Provide the (X, Y) coordinate of the cell's center where the given text is located.  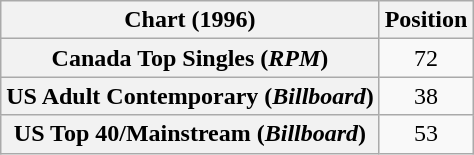
US Top 40/Mainstream (Billboard) (190, 134)
38 (426, 96)
Position (426, 20)
Canada Top Singles (RPM) (190, 58)
Chart (1996) (190, 20)
72 (426, 58)
53 (426, 134)
US Adult Contemporary (Billboard) (190, 96)
